Provide the [X, Y] coordinate of the cell's center where the given text is located.  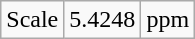
Scale [32, 20]
ppm [168, 20]
5.4248 [102, 20]
